Find where the given text appears and provide that cell's center as (x, y) coordinate. 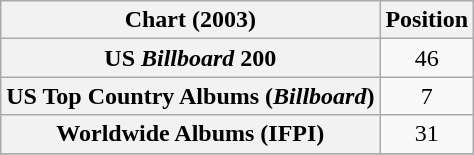
46 (427, 58)
31 (427, 134)
7 (427, 96)
Worldwide Albums (IFPI) (190, 134)
US Top Country Albums (Billboard) (190, 96)
Chart (2003) (190, 20)
US Billboard 200 (190, 58)
Position (427, 20)
